From the cell containing the given text, extract its center point as (x, y) coordinate. 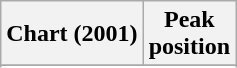
Chart (2001) (72, 34)
Peakposition (189, 34)
